Extract the (x, y) coordinate from the center of the cell holding the provided text.  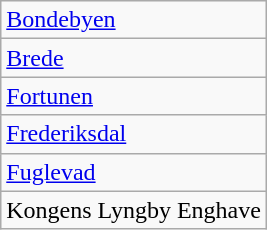
Bondebyen (134, 20)
Fuglevad (134, 172)
Fortunen (134, 96)
Brede (134, 58)
Frederiksdal (134, 134)
Kongens Lyngby Enghave (134, 210)
